Detect which cell encompasses the target text, then output its (X, Y) center coordinate. 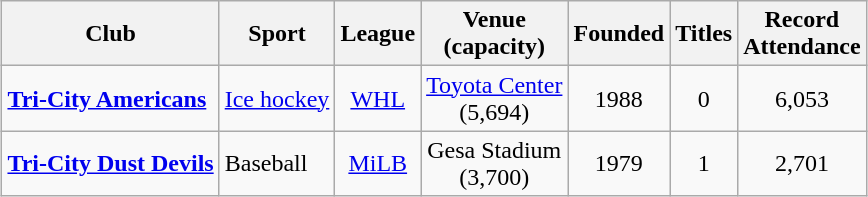
Sport (277, 34)
2,701 (802, 164)
Tri-City Americans (110, 98)
Club (110, 34)
Founded (619, 34)
RecordAttendance (802, 34)
Venue(capacity) (494, 34)
Gesa Stadium(3,700) (494, 164)
Toyota Center(5,694) (494, 98)
WHL (378, 98)
1988 (619, 98)
MiLB (378, 164)
1979 (619, 164)
0 (704, 98)
Baseball (277, 164)
League (378, 34)
Ice hockey (277, 98)
6,053 (802, 98)
Tri-City Dust Devils (110, 164)
1 (704, 164)
Titles (704, 34)
